Determine the (x, y) coordinate at the center of the cell enclosing the given text.  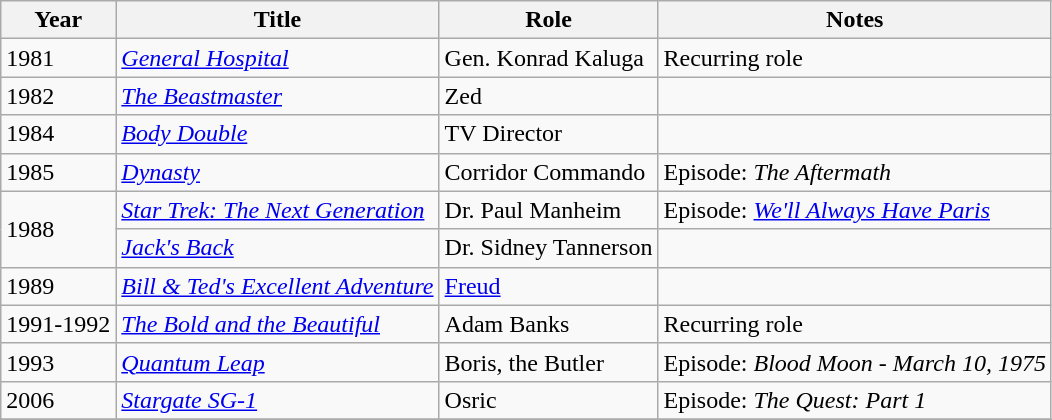
Gen. Konrad Kaluga (548, 58)
Quantum Leap (278, 362)
Episode: We'll Always Have Paris (854, 210)
The Bold and the Beautiful (278, 324)
1985 (58, 172)
1981 (58, 58)
Year (58, 20)
Osric (548, 400)
Body Double (278, 134)
TV Director (548, 134)
Jack's Back (278, 248)
1982 (58, 96)
Dr. Sidney Tannerson (548, 248)
Episode: Blood Moon - March 10, 1975 (854, 362)
Boris, the Butler (548, 362)
Role (548, 20)
Adam Banks (548, 324)
Freud (548, 286)
Stargate SG-1 (278, 400)
General Hospital (278, 58)
2006 (58, 400)
Title (278, 20)
1984 (58, 134)
Dr. Paul Manheim (548, 210)
Star Trek: The Next Generation (278, 210)
1993 (58, 362)
Corridor Commando (548, 172)
Bill & Ted's Excellent Adventure (278, 286)
1991-1992 (58, 324)
Dynasty (278, 172)
1989 (58, 286)
Notes (854, 20)
The Beastmaster (278, 96)
1988 (58, 229)
Episode: The Aftermath (854, 172)
Zed (548, 96)
Episode: The Quest: Part 1 (854, 400)
